Identify which cell holds the provided text, then report its [X, Y] central coordinate. 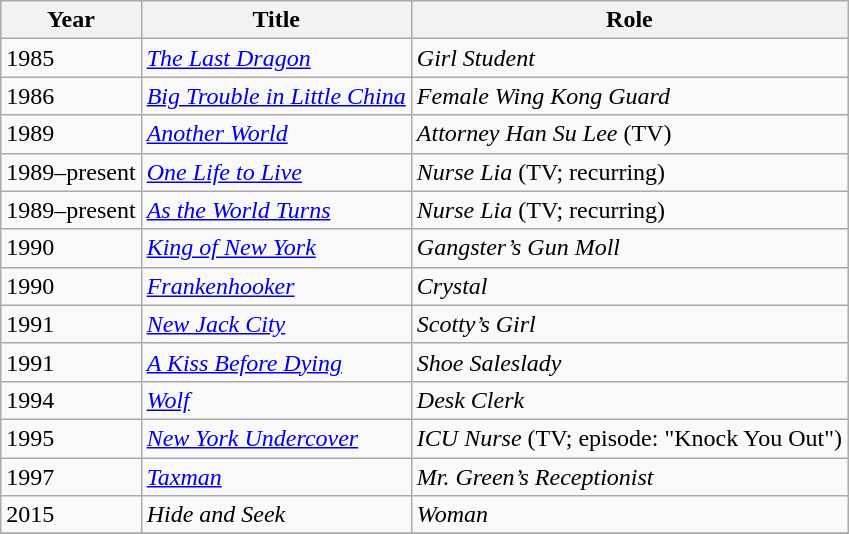
The Last Dragon [276, 58]
1995 [71, 438]
ICU Nurse (TV; episode: "Knock You Out") [629, 438]
Frankenhooker [276, 286]
Desk Clerk [629, 400]
Shoe Saleslady [629, 362]
Big Trouble in Little China [276, 96]
As the World Turns [276, 210]
1994 [71, 400]
Year [71, 20]
1986 [71, 96]
1989 [71, 134]
Hide and Seek [276, 515]
One Life to Live [276, 172]
Mr. Green’s Receptionist [629, 477]
1985 [71, 58]
A Kiss Before Dying [276, 362]
Wolf [276, 400]
Female Wing Kong Guard [629, 96]
Scotty’s Girl [629, 324]
Girl Student [629, 58]
Crystal [629, 286]
Another World [276, 134]
New York Undercover [276, 438]
New Jack City [276, 324]
Attorney Han Su Lee (TV) [629, 134]
1997 [71, 477]
Woman [629, 515]
Role [629, 20]
King of New York [276, 248]
Title [276, 20]
Gangster’s Gun Moll [629, 248]
2015 [71, 515]
Taxman [276, 477]
